From the cell containing the given text, extract its center point as (X, Y) coordinate. 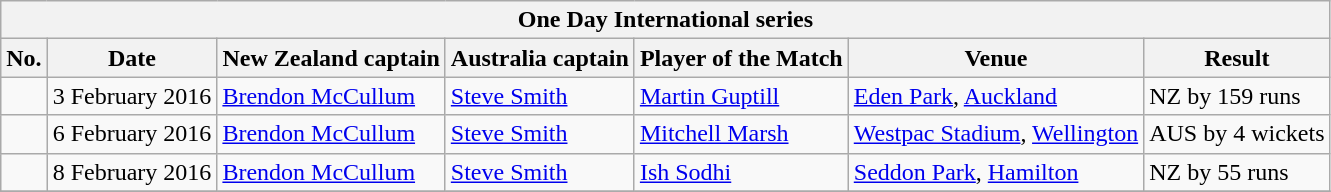
Eden Park, Auckland (996, 96)
8 February 2016 (132, 172)
Ish Sodhi (741, 172)
6 February 2016 (132, 134)
3 February 2016 (132, 96)
Date (132, 58)
One Day International series (666, 20)
Venue (996, 58)
Australia captain (540, 58)
AUS by 4 wickets (1237, 134)
Result (1237, 58)
No. (24, 58)
Martin Guptill (741, 96)
Player of the Match (741, 58)
Mitchell Marsh (741, 134)
Westpac Stadium, Wellington (996, 134)
NZ by 55 runs (1237, 172)
Seddon Park, Hamilton (996, 172)
New Zealand captain (331, 58)
NZ by 159 runs (1237, 96)
